From the cell containing the given text, extract its center point as (x, y) coordinate. 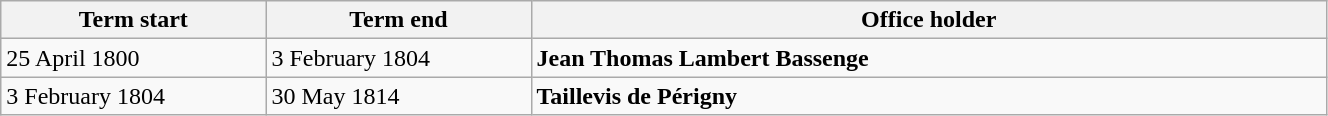
Office holder (928, 20)
Taillevis de Périgny (928, 96)
Jean Thomas Lambert Bassenge (928, 58)
Term start (134, 20)
30 May 1814 (398, 96)
Term end (398, 20)
25 April 1800 (134, 58)
